Locate the cell with the specified text and output its [x, y] center coordinate. 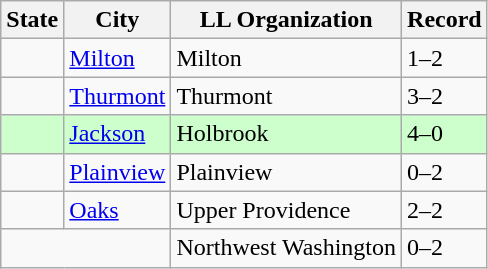
Record [445, 20]
4–0 [445, 134]
Jackson [118, 134]
LL Organization [286, 20]
State [32, 20]
2–2 [445, 210]
Northwest Washington [286, 248]
City [118, 20]
Oaks [118, 210]
3–2 [445, 96]
Holbrook [286, 134]
1–2 [445, 58]
Upper Providence [286, 210]
